Detect which cell encompasses the target text, then output its [X, Y] center coordinate. 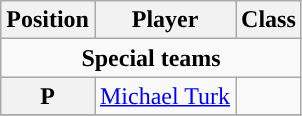
Position [48, 20]
Special teams [152, 58]
Class [269, 20]
P [48, 96]
Michael Turk [164, 96]
Player [164, 20]
